For the text-containing cell, return its midpoint in (X, Y) coordinate format. 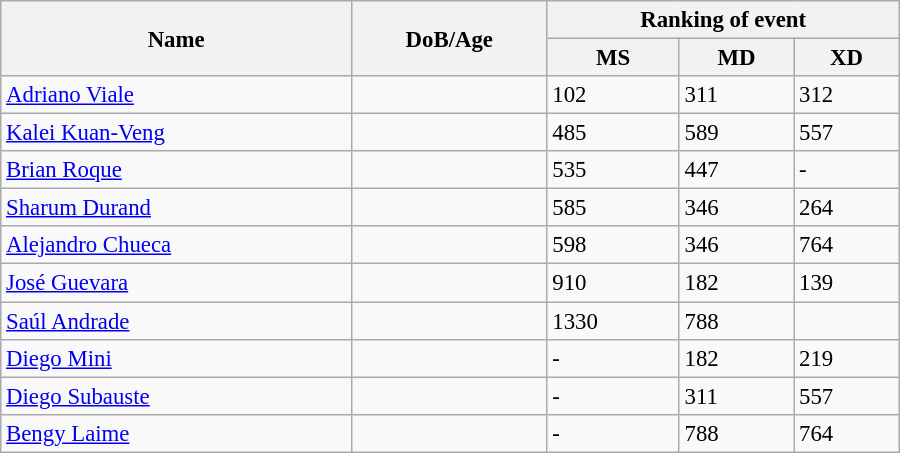
589 (736, 133)
139 (847, 283)
Alejandro Chueca (176, 245)
910 (613, 283)
MS (613, 58)
219 (847, 358)
264 (847, 208)
MD (736, 58)
Adriano Viale (176, 95)
Ranking of event (723, 20)
447 (736, 170)
Sharum Durand (176, 208)
Saúl Andrade (176, 321)
1330 (613, 321)
José Guevara (176, 283)
DoB/Age (450, 38)
102 (613, 95)
485 (613, 133)
Kalei Kuan-Veng (176, 133)
535 (613, 170)
XD (847, 58)
585 (613, 208)
Brian Roque (176, 170)
312 (847, 95)
Diego Subauste (176, 396)
598 (613, 245)
Name (176, 38)
Bengy Laime (176, 433)
Diego Mini (176, 358)
